Find where the given text appears and provide that cell's center as (X, Y) coordinate. 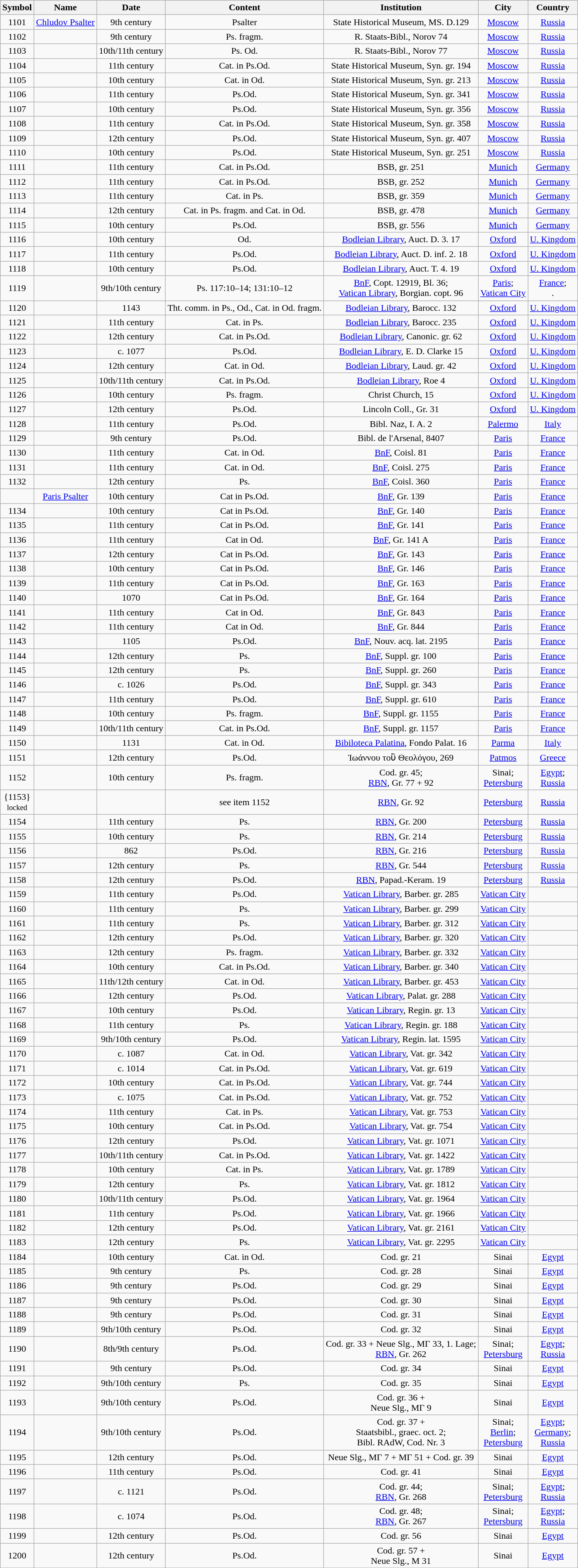
BnF, Copt. 12919, Bl. 36;Vatican Library, Borgian. copt. 96 (401, 288)
Ps. Od. (244, 51)
Palermo (503, 424)
Vatican Library, Palat. gr. 288 (401, 996)
1186 (17, 1286)
State Historical Museum, Syn. gr. 213 (401, 80)
c. 1121 (131, 1491)
1130 (17, 453)
1157 (17, 865)
1134 (17, 511)
1114 (17, 211)
BnF, Suppl. gr. 1157 (401, 728)
BnF, Gr. 843 (401, 612)
BSB, gr. 478 (401, 211)
R. Staats-Bibl., Norov 74 (401, 37)
Cod. gr. 31 (401, 1315)
1184 (17, 1256)
State Historical Museum, Syn. gr. 358 (401, 123)
State Historical Museum, Syn. gr. 407 (401, 138)
1128 (17, 424)
1112 (17, 182)
1123 (17, 351)
State Historical Museum, Syn. gr. 194 (401, 66)
1176 (17, 1141)
Symbol (17, 8)
Vatican Library, Vat. gr. 753 (401, 1112)
1196 (17, 1472)
c. 1075 (131, 1097)
Vatican Library, Barber. gr. 332 (401, 952)
1113 (17, 196)
1168 (17, 1025)
1132 (17, 482)
Psalter (244, 22)
1178 (17, 1170)
1187 (17, 1300)
BnF, Gr. 141 A (401, 540)
Chludov Psalter (65, 22)
1190 (17, 1349)
BnF, Coisl. 275 (401, 467)
Tht. comm. in Ps., Od., Cat. in Od. fragm. (244, 308)
Bibl. de l'Arsenal, 8407 (401, 438)
BSB, gr. 556 (401, 225)
BnF, Gr. 139 (401, 496)
1156 (17, 851)
Vatican Library, Vat. gr. 752 (401, 1097)
1104 (17, 66)
1192 (17, 1383)
1151 (17, 758)
1101 (17, 22)
c. 1026 (131, 685)
BnF, Nouv. acq. lat. 2195 (401, 641)
Cod. gr. 45;RBN, Gr. 77 + 92 (401, 777)
Vatican Library, Vat. gr. 1071 (401, 1141)
1150 (17, 743)
1165 (17, 981)
BnF, Suppl. gr. 610 (401, 699)
Parma (503, 743)
1109 (17, 138)
c. 1074 (131, 1516)
1107 (17, 109)
c. 1077 (131, 351)
1136 (17, 540)
1144 (17, 655)
Cod. gr. 21 (401, 1256)
BnF, Gr. 163 (401, 583)
1162 (17, 938)
1148 (17, 714)
BnF, Gr. 141 (401, 525)
Vatican Library, Barber. gr. 299 (401, 909)
Cod. gr. 56 (401, 1536)
Vatican Library, Regin. gr. 13 (401, 1010)
Greece (553, 758)
Cod. gr. 41 (401, 1472)
1152 (17, 777)
1171 (17, 1068)
1138 (17, 569)
Sinai;Berlin;Petersburg (503, 1432)
RBN, Gr. 200 (401, 822)
Cat. in Ps. fragm. and Cat. in Od. (244, 211)
1118 (17, 269)
1199 (17, 1536)
Cod. gr. 37 +Staatsbibl., graec. oct. 2;Bibl. RAdW, Cod. Nr. 3 (401, 1432)
Vatican Library, Vat. gr. 342 (401, 1054)
Bodleian Library, Canonic. gr. 62 (401, 337)
1167 (17, 1010)
BnF, Coisl. 360 (401, 482)
1195 (17, 1457)
1124 (17, 366)
1179 (17, 1184)
1164 (17, 967)
1111 (17, 167)
Bibiloteca Palatina, Fondo Palat. 16 (401, 743)
Bodleian Library, Auct. D. inf. 2. 18 (401, 254)
1141 (17, 612)
1172 (17, 1083)
Cod. gr. 29 (401, 1286)
1193 (17, 1402)
Vatican Library, Regin. gr. 188 (401, 1025)
RBN, Gr. 214 (401, 836)
1149 (17, 728)
BnF, Coisl. 81 (401, 453)
1117 (17, 254)
Bodleian Library, Auct. D. 3. 17 (401, 240)
Bibl. Naz, I. A. 2 (401, 424)
1163 (17, 952)
1177 (17, 1155)
11th/12th century (131, 981)
1110 (17, 152)
Od. (244, 240)
1103 (17, 51)
1125 (17, 380)
Cod. gr. 44;RBN, Gr. 268 (401, 1491)
State Historical Museum, Syn. gr. 251 (401, 152)
1139 (17, 583)
Neue Slg., ΜΓ 7 + ΜΓ 51 + Cod. gr. 39 (401, 1457)
Cod. gr. 32 (401, 1329)
Bodleian Library, Auct. T. 4. 19 (401, 269)
1155 (17, 836)
Vatican Library, Barber. gr. 340 (401, 967)
1188 (17, 1315)
Lincoln Coll., Gr. 31 (401, 409)
BnF, Suppl. gr. 1155 (401, 714)
Vatican Library, Regin. lat. 1595 (401, 1039)
Date (131, 8)
Bodleian Library, Roe 4 (401, 380)
1126 (17, 395)
1135 (17, 525)
RBN, Gr. 216 (401, 851)
1198 (17, 1516)
Vatican Library, Vat. gr. 754 (401, 1126)
1183 (17, 1242)
1070 (131, 598)
1160 (17, 909)
1154 (17, 822)
Vatican Library, Barber. gr. 312 (401, 923)
1173 (17, 1097)
Cod. gr. 28 (401, 1271)
1146 (17, 685)
Vatican Library, Vat. gr. 1422 (401, 1155)
Cod. gr. 34 (401, 1368)
BSB, gr. 359 (401, 196)
Vatican Library, Vat. gr. 1789 (401, 1170)
BnF, Gr. 140 (401, 511)
Paris Psalter (65, 496)
Vatican Library, Vat. gr. 1812 (401, 1184)
1182 (17, 1228)
Paris;Vatican City (503, 288)
Vatican Library, Vat. gr. 2295 (401, 1242)
Cod. gr. 33 + Neue Slg., ΜΓ 33, 1. Lage;RBN, Gr. 262 (401, 1349)
RBN, Gr. 92 (401, 802)
c. 1014 (131, 1068)
Vatican Library, Barber. gr. 453 (401, 981)
State Historical Museum, MS. D.129 (401, 22)
1158 (17, 880)
BnF, Gr. 844 (401, 627)
1121 (17, 322)
1189 (17, 1329)
Cod. gr. 36 +Neue Slg., ΜΓ 9 (401, 1402)
BnF, Suppl. gr. 260 (401, 670)
Country (553, 8)
RBN, Gr. 544 (401, 865)
Egypt;Germany;Russia (553, 1432)
1127 (17, 409)
BnF, Suppl. gr. 343 (401, 685)
1122 (17, 337)
1137 (17, 554)
Christ Church, 15 (401, 395)
Bodleian Library, Laud. gr. 42 (401, 366)
1119 (17, 288)
1175 (17, 1126)
Vatican Library, Vat. gr. 619 (401, 1068)
BnF, Gr. 143 (401, 554)
Ίωάννου τοὒ Θεολόγου, 269 (401, 758)
BnF, Suppl. gr. 100 (401, 655)
1120 (17, 308)
1159 (17, 894)
1185 (17, 1271)
BnF, Gr. 164 (401, 598)
BnF, Gr. 146 (401, 569)
Content (244, 8)
8th/9th century (131, 1349)
Vatican Library, Vat. gr. 1964 (401, 1199)
1145 (17, 670)
1161 (17, 923)
Vatican Library, Vat. gr. 744 (401, 1083)
see item 1152 (244, 802)
862 (131, 851)
Vatican Library, Barber. gr. 285 (401, 894)
BSB, gr. 252 (401, 182)
France;. (553, 288)
R. Staats-Bibl., Norov 77 (401, 51)
{1153}locked (17, 802)
Patmos (503, 758)
Cod. gr. 48;RBN, Gr. 267 (401, 1516)
1142 (17, 627)
1194 (17, 1432)
State Historical Museum, Syn. gr. 341 (401, 94)
Vatican Library, Barber. gr. 320 (401, 938)
1116 (17, 240)
RBN, Papad.-Keram. 19 (401, 880)
1106 (17, 94)
Cod. gr. 30 (401, 1300)
Cod. gr. 35 (401, 1383)
1169 (17, 1039)
1147 (17, 699)
Institution (401, 8)
Name (65, 8)
Vatican Library, Vat. gr. 1966 (401, 1213)
1108 (17, 123)
BSB, gr. 251 (401, 167)
State Historical Museum, Syn. gr. 356 (401, 109)
Ps. 117:10–14; 131:10–12 (244, 288)
City (503, 8)
1200 (17, 1555)
1129 (17, 438)
1191 (17, 1368)
Cod. gr. 57 +Neue Slg., Μ 31 (401, 1555)
Bodleian Library, Barocc. 132 (401, 308)
Bodleian Library, Barocc. 235 (401, 322)
c. 1087 (131, 1054)
1181 (17, 1213)
1170 (17, 1054)
1197 (17, 1491)
1166 (17, 996)
Bodleian Library, E. D. Clarke 15 (401, 351)
1140 (17, 598)
1180 (17, 1199)
1102 (17, 37)
1115 (17, 225)
Vatican Library, Vat. gr. 2161 (401, 1228)
1174 (17, 1112)
